Identify which cell holds the provided text, then report its [x, y] central coordinate. 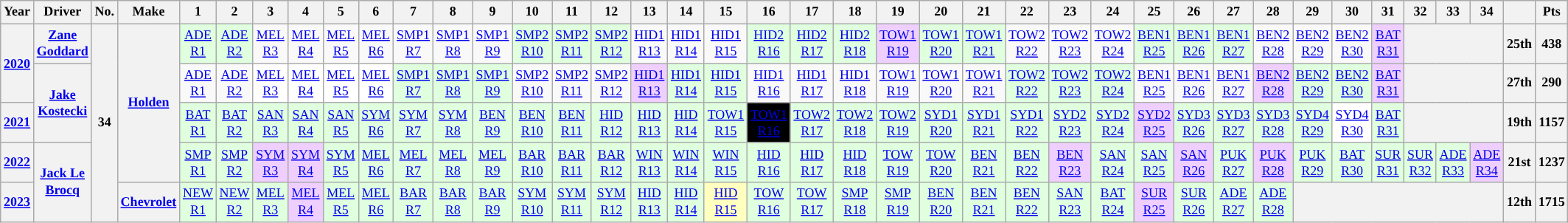
TOW2R17 [812, 123]
TOWR16 [769, 202]
438 [1551, 44]
TOW2R19 [898, 123]
MELR9 [492, 162]
SANR23 [1070, 202]
11 [572, 12]
26 [1194, 12]
Pts [1551, 12]
20 [941, 12]
PUKR29 [1313, 162]
TOWR19 [898, 162]
19 [898, 12]
27th [1520, 83]
SYMR10 [532, 202]
SYD2R23 [1070, 123]
SURR31 [1388, 162]
6 [376, 12]
4 [306, 12]
SYMR4 [306, 162]
SMPR2 [234, 162]
BARR12 [611, 162]
SYD1R22 [1027, 123]
HID2R16 [769, 44]
SYD2R25 [1154, 123]
MELR8 [453, 162]
33 [1453, 12]
HIDR17 [812, 162]
29 [1313, 12]
290 [1551, 83]
SURR32 [1421, 162]
SANR26 [1194, 162]
Jack Le Brocq [62, 182]
WINR14 [686, 162]
19th [1520, 123]
SYMR12 [611, 202]
NEWR2 [234, 202]
28 [1273, 12]
HID1R17 [812, 83]
SYD3R28 [1273, 123]
25 [1154, 12]
HIDR12 [611, 123]
1157 [1551, 123]
BARR7 [414, 202]
10 [532, 12]
BATR2 [234, 123]
14 [686, 12]
31 [1388, 12]
8 [453, 12]
17 [812, 12]
TOWR17 [812, 202]
BENR11 [572, 123]
2021 [18, 123]
BARR9 [492, 202]
SANR5 [341, 123]
2020 [18, 64]
WINR13 [649, 162]
SYMR3 [271, 162]
ADER33 [1453, 162]
7 [414, 12]
Holden [148, 103]
2 [234, 12]
SURR26 [1194, 202]
HID2R17 [812, 44]
SYD3R27 [1233, 123]
SANR24 [1112, 162]
27 [1233, 12]
23 [1070, 12]
WINR15 [725, 162]
16 [769, 12]
32 [1421, 12]
SMPR19 [898, 202]
12th [1520, 202]
Make [148, 12]
BARR8 [453, 202]
PUKR27 [1233, 162]
SYMR11 [572, 202]
BARR11 [572, 162]
BENR20 [941, 202]
SYMR8 [453, 123]
SMPR18 [854, 202]
Zane Goddard [62, 44]
BENR9 [492, 123]
HIDR16 [769, 162]
SYD1R20 [941, 123]
9 [492, 12]
SYD3R26 [1194, 123]
SYD1R21 [983, 123]
SYMR7 [414, 123]
22 [1027, 12]
25th [1520, 44]
SYMR5 [341, 162]
MELR7 [414, 162]
ADER27 [1233, 202]
Year [18, 12]
TOW1R16 [769, 123]
21st [1520, 162]
ADER34 [1487, 162]
HIDR18 [854, 162]
ADER28 [1273, 202]
HID1R18 [854, 83]
Chevrolet [148, 202]
BATR30 [1352, 162]
Jake Kostecki [62, 103]
1 [198, 12]
SANR3 [271, 123]
18 [854, 12]
HID2R18 [854, 44]
SURR25 [1154, 202]
TOW2R18 [854, 123]
BENR23 [1070, 162]
SANR25 [1154, 162]
SYMR6 [376, 123]
21 [983, 12]
SYD4R29 [1313, 123]
12 [611, 12]
SYD2R24 [1112, 123]
BENR10 [532, 123]
BARR10 [532, 162]
Driver [62, 12]
TOW1R15 [725, 123]
1715 [1551, 202]
BATR1 [198, 123]
13 [649, 12]
2023 [18, 202]
5 [341, 12]
3 [271, 12]
1237 [1551, 162]
24 [1112, 12]
PUKR28 [1273, 162]
HID1R16 [769, 83]
SMPR1 [198, 162]
No. [105, 12]
BATR24 [1112, 202]
HIDR15 [725, 202]
SYD4R30 [1352, 123]
NEWR1 [198, 202]
TOWR20 [941, 162]
2022 [18, 162]
SANR4 [306, 123]
15 [725, 12]
30 [1352, 12]
